Output the [X, Y] coordinate of the center of the cell containing the given text.  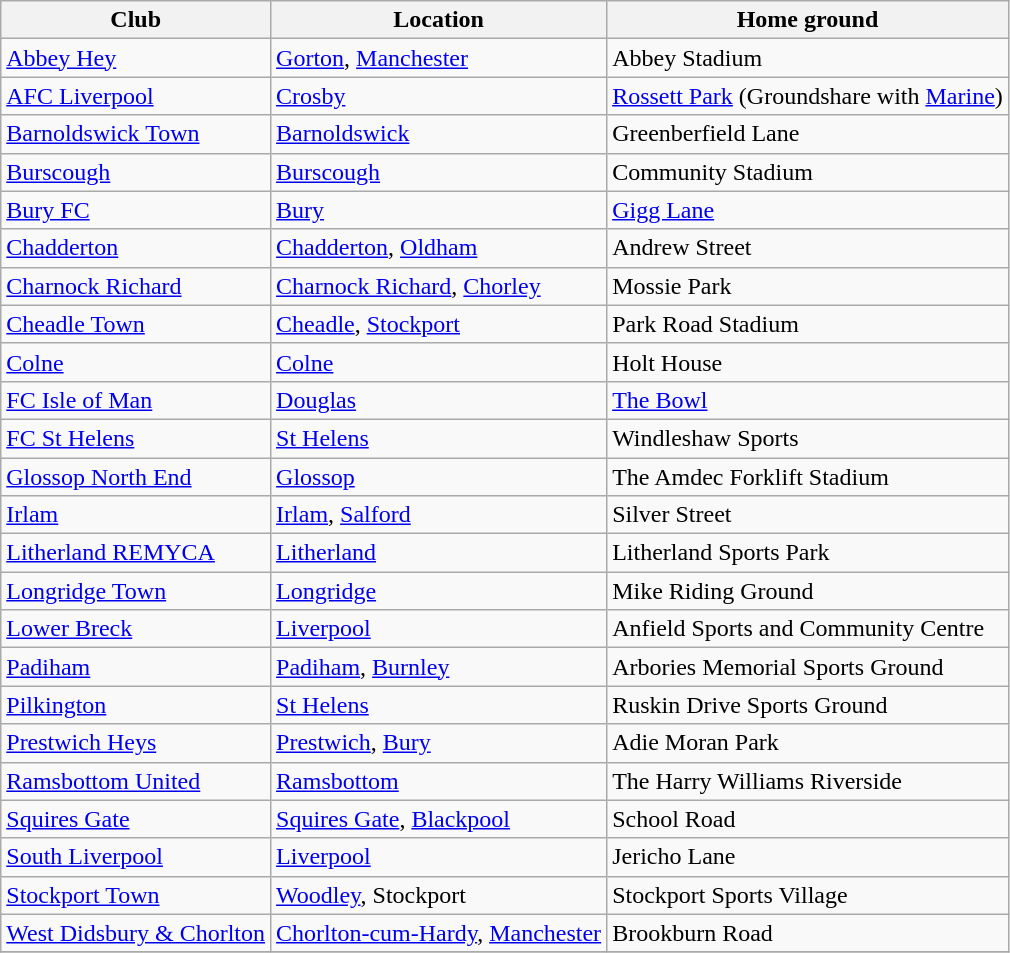
Charnock Richard, Chorley [439, 286]
The Harry Williams Riverside [808, 781]
Bury FC [136, 210]
Jericho Lane [808, 857]
Silver Street [808, 515]
Prestwich, Bury [439, 743]
Windleshaw Sports [808, 438]
Mossie Park [808, 286]
Prestwich Heys [136, 743]
Club [136, 20]
Squires Gate, Blackpool [439, 819]
South Liverpool [136, 857]
Ramsbottom United [136, 781]
FC Isle of Man [136, 400]
The Amdec Forklift Stadium [808, 477]
Douglas [439, 400]
Crosby [439, 96]
Abbey Stadium [808, 58]
Rossett Park (Groundshare with Marine) [808, 96]
Lower Breck [136, 629]
Litherland [439, 553]
Andrew Street [808, 248]
Location [439, 20]
Squires Gate [136, 819]
Irlam, Salford [439, 515]
Chadderton [136, 248]
Park Road Stadium [808, 324]
Chorlton-cum-Hardy, Manchester [439, 933]
Stockport Town [136, 895]
Ruskin Drive Sports Ground [808, 705]
AFC Liverpool [136, 96]
School Road [808, 819]
Holt House [808, 362]
Barnoldswick [439, 134]
The Bowl [808, 400]
Cheadle, Stockport [439, 324]
Gigg Lane [808, 210]
Litherland Sports Park [808, 553]
Adie Moran Park [808, 743]
Padiham, Burnley [439, 667]
Glossop North End [136, 477]
Barnoldswick Town [136, 134]
Pilkington [136, 705]
Litherland REMYCA [136, 553]
FC St Helens [136, 438]
Gorton, Manchester [439, 58]
Brookburn Road [808, 933]
Irlam [136, 515]
Longridge Town [136, 591]
Padiham [136, 667]
Mike Riding Ground [808, 591]
Cheadle Town [136, 324]
Longridge [439, 591]
Community Stadium [808, 172]
Abbey Hey [136, 58]
Stockport Sports Village [808, 895]
Greenberfield Lane [808, 134]
Arbories Memorial Sports Ground [808, 667]
Woodley, Stockport [439, 895]
Chadderton, Oldham [439, 248]
Glossop [439, 477]
Anfield Sports and Community Centre [808, 629]
Bury [439, 210]
West Didsbury & Chorlton [136, 933]
Home ground [808, 20]
Charnock Richard [136, 286]
Ramsbottom [439, 781]
